Detect which cell encompasses the target text, then output its (X, Y) center coordinate. 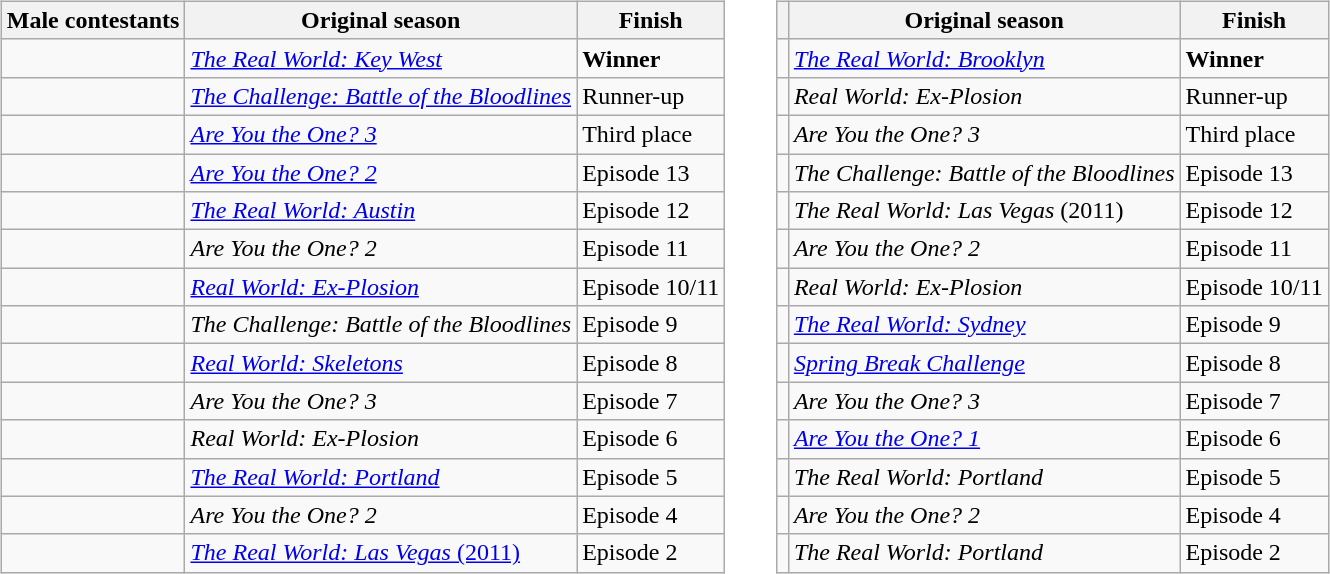
The Real World: Austin (381, 211)
Male contestants (93, 20)
The Real World: Sydney (984, 325)
The Real World: Key West (381, 58)
The Real World: Brooklyn (984, 58)
Real World: Skeletons (381, 363)
Are You the One? 1 (984, 439)
Spring Break Challenge (984, 363)
